Extract the (x, y) coordinate from the center of the cell holding the provided text.  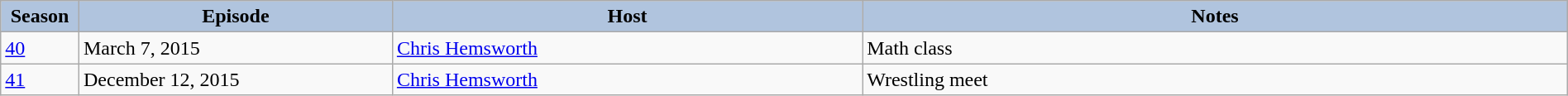
Host (627, 17)
Episode (235, 17)
40 (40, 48)
Season (40, 17)
Wrestling meet (1216, 79)
41 (40, 79)
Math class (1216, 48)
December 12, 2015 (235, 79)
Notes (1216, 17)
March 7, 2015 (235, 48)
